Return the (X, Y) coordinate for the center point of the cell that contains the specified text.  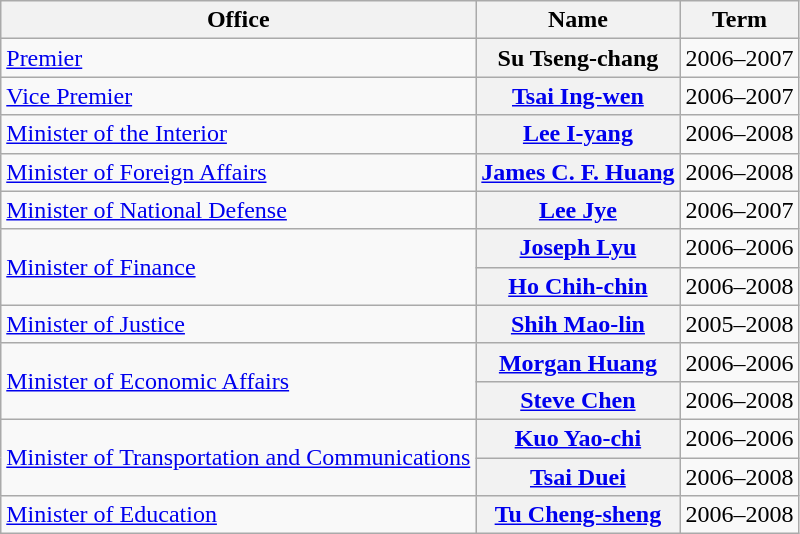
Tsai Ing-wen (578, 96)
Minister of Finance (238, 267)
Vice Premier (238, 96)
Steve Chen (578, 400)
Lee Jye (578, 210)
Tu Cheng-sheng (578, 515)
Office (238, 20)
Minister of the Interior (238, 134)
Kuo Yao-chi (578, 438)
Lee I-yang (578, 134)
Shih Mao-lin (578, 324)
Term (740, 20)
Minister of Foreign Affairs (238, 172)
Morgan Huang (578, 362)
Minister of Economic Affairs (238, 381)
Minister of National Defense (238, 210)
Premier (238, 58)
Name (578, 20)
James C. F. Huang (578, 172)
Tsai Duei (578, 477)
Su Tseng-chang (578, 58)
Minister of Justice (238, 324)
Ho Chih-chin (578, 286)
Minister of Transportation and Communications (238, 457)
2005–2008 (740, 324)
Minister of Education (238, 515)
Joseph Lyu (578, 248)
